Locate the cell with the specified text and output its (X, Y) center coordinate. 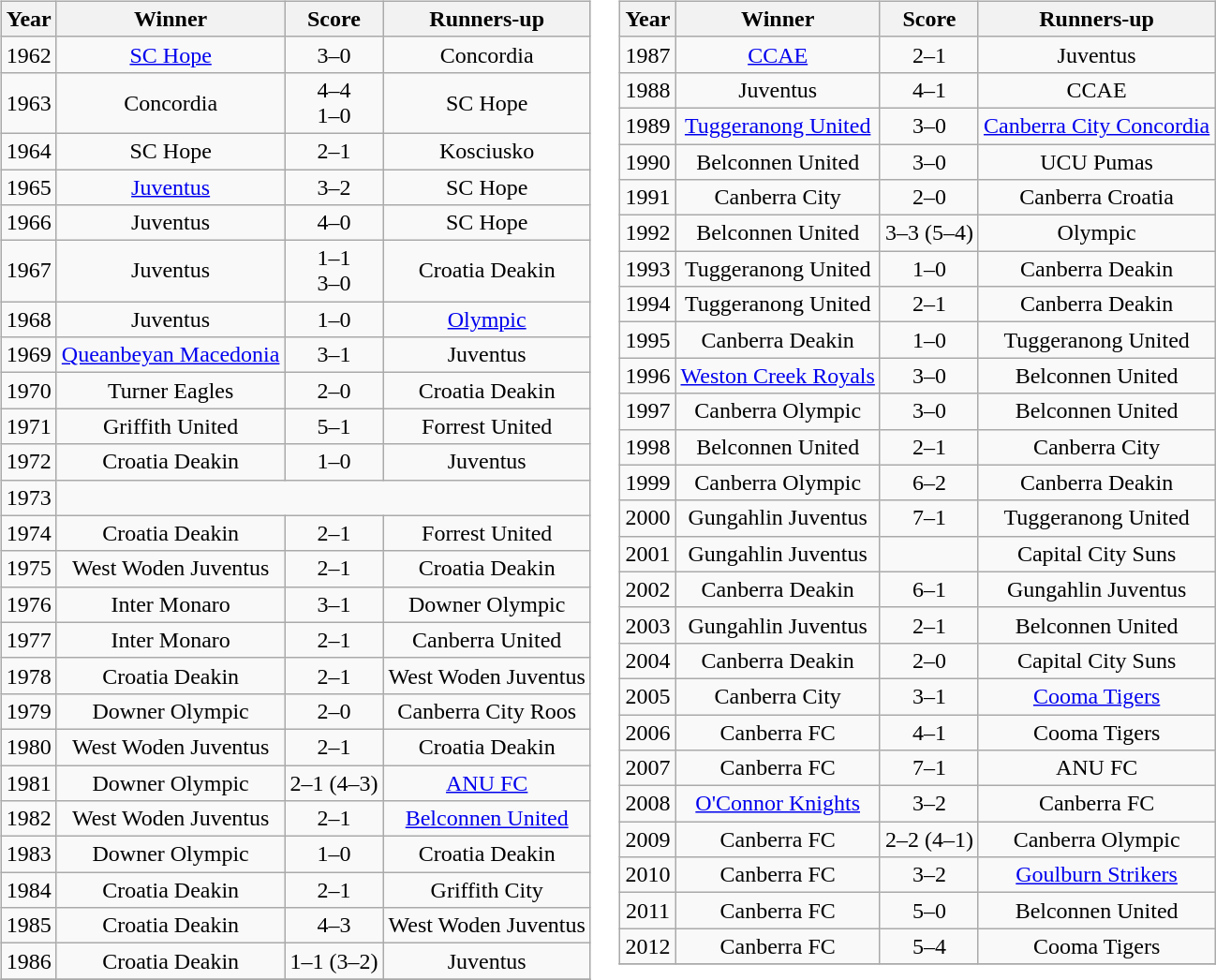
1985 (28, 926)
1–1 3–0 (334, 272)
Canberra United (487, 640)
1966 (28, 223)
2007 (648, 768)
1963 (28, 103)
1991 (648, 198)
1976 (28, 604)
1983 (28, 854)
1980 (28, 747)
2005 (648, 696)
1989 (648, 126)
1995 (648, 340)
2001 (648, 554)
2003 (648, 625)
1997 (648, 411)
1968 (28, 319)
Kosciusko (487, 151)
5–0 (929, 911)
1965 (28, 186)
1987 (648, 54)
2010 (648, 875)
1996 (648, 376)
2004 (648, 661)
1993 (648, 269)
1970 (28, 391)
1979 (28, 711)
2008 (648, 804)
2002 (648, 589)
Griffith United (171, 426)
Goulburn Strikers (1096, 875)
1977 (28, 640)
1990 (648, 162)
1998 (648, 447)
5–4 (929, 946)
2–2 (4–1) (929, 839)
Griffith City (487, 890)
1974 (28, 533)
6–2 (929, 483)
5–1 (334, 426)
Canberra City Roos (487, 711)
1969 (28, 355)
Canberra City Concordia (1096, 126)
1978 (28, 676)
3–3 (5–4) (929, 233)
1986 (28, 961)
2–1 (4–3) (334, 782)
2011 (648, 911)
1972 (28, 462)
1975 (28, 569)
1962 (28, 54)
6–1 (929, 589)
Queanbeyan Macedonia (171, 355)
Turner Eagles (171, 391)
1964 (28, 151)
2006 (648, 732)
Weston Creek Royals (778, 376)
Canberra Croatia (1096, 198)
1981 (28, 782)
1982 (28, 819)
4–4 1–0 (334, 103)
1971 (28, 426)
1973 (28, 497)
1988 (648, 90)
UCU Pumas (1096, 162)
1967 (28, 272)
2000 (648, 518)
2012 (648, 946)
O'Connor Knights (778, 804)
1999 (648, 483)
1984 (28, 890)
2009 (648, 839)
4–0 (334, 223)
1994 (648, 304)
1–1 (3–2) (334, 961)
1992 (648, 233)
4–3 (334, 926)
